Scan for the cell matching the given text and deliver its (x, y) coordinate at center. 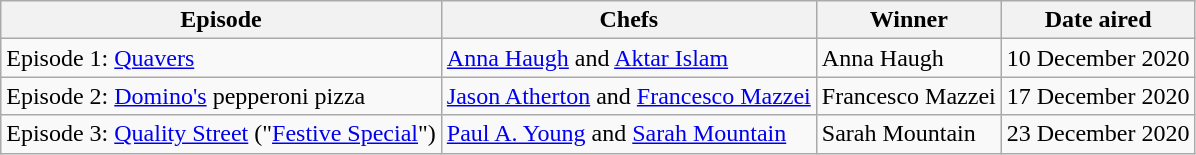
Anna Haugh and Aktar Islam (628, 58)
Chefs (628, 20)
23 December 2020 (1098, 134)
17 December 2020 (1098, 96)
Paul A. Young and Sarah Mountain (628, 134)
Episode 1: Quavers (222, 58)
10 December 2020 (1098, 58)
Sarah Mountain (908, 134)
Date aired (1098, 20)
Winner (908, 20)
Anna Haugh (908, 58)
Episode 2: Domino's pepperoni pizza (222, 96)
Jason Atherton and Francesco Mazzei (628, 96)
Episode 3: Quality Street ("Festive Special") (222, 134)
Episode (222, 20)
Francesco Mazzei (908, 96)
